Provide the (x, y) coordinate of the cell's center where the given text is located.  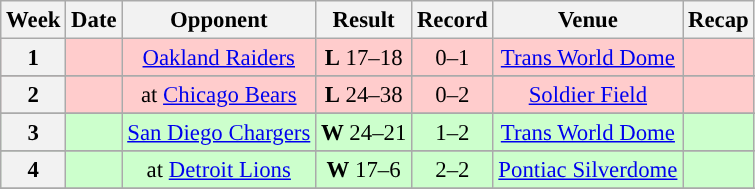
Date (94, 20)
at Detroit Lions (219, 170)
2 (34, 95)
4 (34, 170)
1–2 (452, 133)
0–1 (452, 58)
Oakland Raiders (219, 58)
San Diego Chargers (219, 133)
Result (364, 20)
L 17–18 (364, 58)
L 24–38 (364, 95)
Opponent (219, 20)
1 (34, 58)
Venue (588, 20)
W 24–21 (364, 133)
at Chicago Bears (219, 95)
Record (452, 20)
2–2 (452, 170)
W 17–6 (364, 170)
Recap (718, 20)
0–2 (452, 95)
3 (34, 133)
Soldier Field (588, 95)
Pontiac Silverdome (588, 170)
Week (34, 20)
